Find where the given text appears and provide that cell's center as (x, y) coordinate. 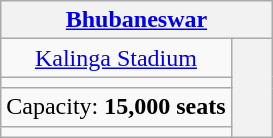
Bhubaneswar (136, 20)
Capacity: 15,000 seats (116, 107)
Kalinga Stadium (116, 58)
